Locate the cell with the specified text and output its [X, Y] center coordinate. 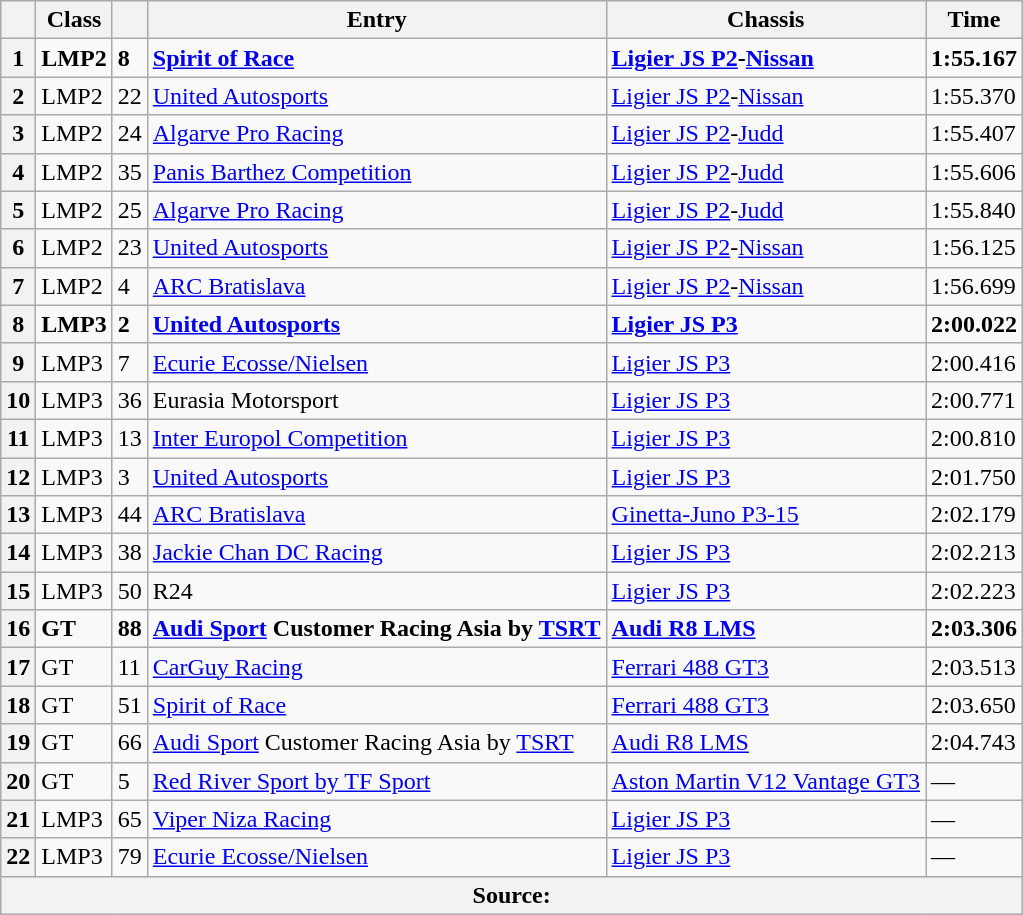
2:02.213 [974, 553]
2:02.179 [974, 515]
44 [130, 515]
38 [130, 553]
Red River Sport by TF Sport [376, 781]
9 [18, 362]
17 [18, 667]
23 [130, 248]
Ginetta-Juno P3-15 [766, 515]
50 [130, 591]
2:01.750 [974, 477]
R24 [376, 591]
19 [18, 743]
Chassis [766, 20]
Class [74, 20]
51 [130, 705]
Panis Barthez Competition [376, 172]
1:55.606 [974, 172]
2:03.513 [974, 667]
CarGuy Racing [376, 667]
Entry [376, 20]
35 [130, 172]
2:02.223 [974, 591]
Viper Niza Racing [376, 819]
6 [18, 248]
21 [18, 819]
1:56.125 [974, 248]
2:00.416 [974, 362]
1:55.370 [974, 96]
16 [18, 629]
15 [18, 591]
1:55.407 [974, 134]
14 [18, 553]
2:03.306 [974, 629]
2:00.810 [974, 438]
1:55.167 [974, 58]
18 [18, 705]
1 [18, 58]
Aston Martin V12 Vantage GT3 [766, 781]
2:03.650 [974, 705]
Eurasia Motorsport [376, 400]
Time [974, 20]
25 [130, 210]
79 [130, 857]
66 [130, 743]
12 [18, 477]
36 [130, 400]
20 [18, 781]
2:04.743 [974, 743]
Source: [512, 895]
2:00.022 [974, 324]
Inter Europol Competition [376, 438]
1:55.840 [974, 210]
24 [130, 134]
2:00.771 [974, 400]
65 [130, 819]
Jackie Chan DC Racing [376, 553]
10 [18, 400]
88 [130, 629]
1:56.699 [974, 286]
